Output the (x, y) coordinate of the center of the cell containing the given text.  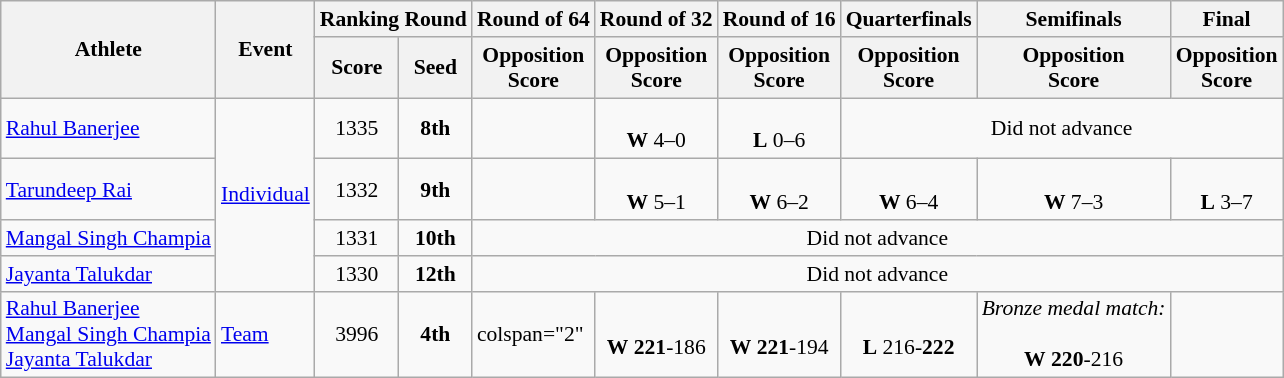
Event (266, 50)
1330 (357, 274)
Tarundeep Rai (108, 190)
Score (357, 68)
W 221-194 (780, 334)
W 5–1 (656, 190)
W 221-186 (656, 334)
Round of 64 (534, 19)
W 6–2 (780, 190)
10th (436, 238)
Mangal Singh Champia (108, 238)
3996 (357, 334)
Round of 16 (780, 19)
Individual (266, 195)
4th (436, 334)
12th (436, 274)
Seed (436, 68)
Final (1227, 19)
colspan="2" (534, 334)
9th (436, 190)
Rahul BanerjeeMangal Singh ChampiaJayanta Talukdar (108, 334)
1331 (357, 238)
L 216-222 (909, 334)
Team (266, 334)
L 3–7 (1227, 190)
1335 (357, 128)
Ranking Round (394, 19)
Quarterfinals (909, 19)
1332 (357, 190)
Semifinals (1074, 19)
W 4–0 (656, 128)
Athlete (108, 50)
W 6–4 (909, 190)
W 7–3 (1074, 190)
Round of 32 (656, 19)
L 0–6 (780, 128)
Bronze medal match: W 220-216 (1074, 334)
Jayanta Talukdar (108, 274)
Rahul Banerjee (108, 128)
8th (436, 128)
